Pinpoint the cell where the given text exists, returning its [x, y] midpoint coordinate. 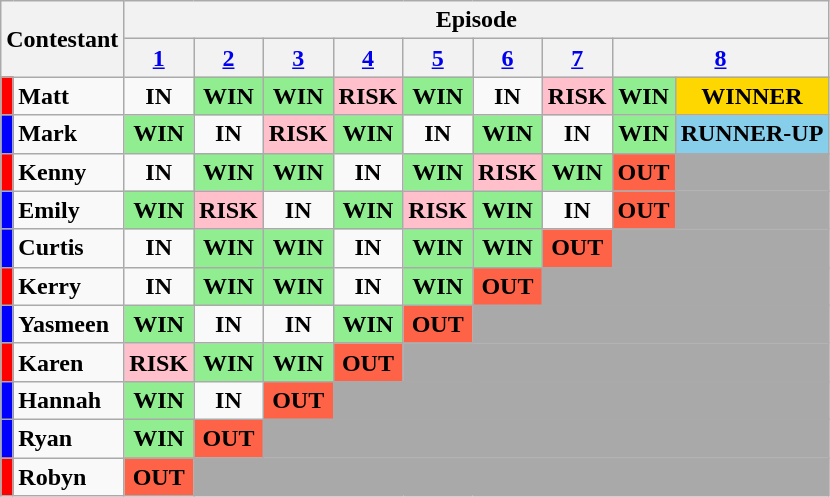
Matt [68, 96]
Karen [68, 362]
Emily [68, 210]
WINNER [752, 96]
6 [508, 58]
Kenny [68, 172]
Kerry [68, 286]
1 [159, 58]
7 [577, 58]
Contestant [62, 39]
8 [720, 58]
Yasmeen [68, 324]
5 [438, 58]
Episode [476, 20]
Robyn [68, 477]
Curtis [68, 248]
4 [368, 58]
Hannah [68, 400]
Mark [68, 134]
3 [298, 58]
2 [229, 58]
RUNNER-UP [752, 134]
Ryan [68, 438]
